Return [X, Y] of the center of cell containing provided text 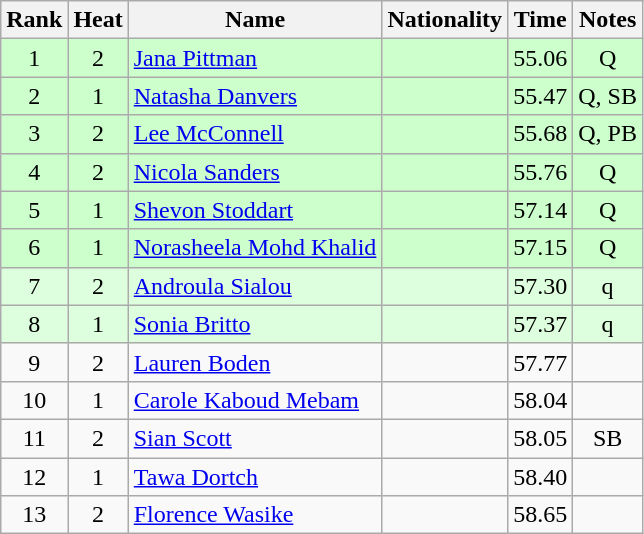
Q, SB [608, 96]
8 [34, 324]
11 [34, 438]
55.76 [540, 172]
SB [608, 438]
55.68 [540, 134]
Tawa Dortch [255, 477]
9 [34, 362]
55.47 [540, 96]
Heat [98, 20]
Rank [34, 20]
Time [540, 20]
Lee McConnell [255, 134]
5 [34, 210]
Name [255, 20]
6 [34, 248]
57.37 [540, 324]
Nicola Sanders [255, 172]
Norasheela Mohd Khalid [255, 248]
58.40 [540, 477]
Nationality [445, 20]
Carole Kaboud Mebam [255, 400]
Jana Pittman [255, 58]
Notes [608, 20]
57.14 [540, 210]
Natasha Danvers [255, 96]
12 [34, 477]
55.06 [540, 58]
58.04 [540, 400]
13 [34, 515]
10 [34, 400]
58.65 [540, 515]
7 [34, 286]
Sian Scott [255, 438]
57.15 [540, 248]
Sonia Britto [255, 324]
4 [34, 172]
57.77 [540, 362]
Q, PB [608, 134]
Androula Sialou [255, 286]
3 [34, 134]
57.30 [540, 286]
Shevon Stoddart [255, 210]
Lauren Boden [255, 362]
58.05 [540, 438]
Florence Wasike [255, 515]
